Output the (X, Y) coordinate of the center of the cell containing the given text.  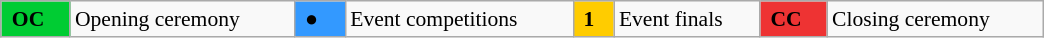
Event finals (687, 19)
CC (794, 19)
Event competitions (459, 19)
OC (36, 19)
Opening ceremony (182, 19)
● (320, 19)
1 (594, 19)
Closing ceremony (935, 19)
